Capture the cell that displays the provided text and extract its [x, y] central coordinate. 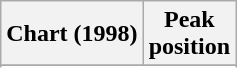
Peakposition [189, 34]
Chart (1998) [72, 34]
